Return the [x, y] coordinate for the center point of the cell that contains the specified text.  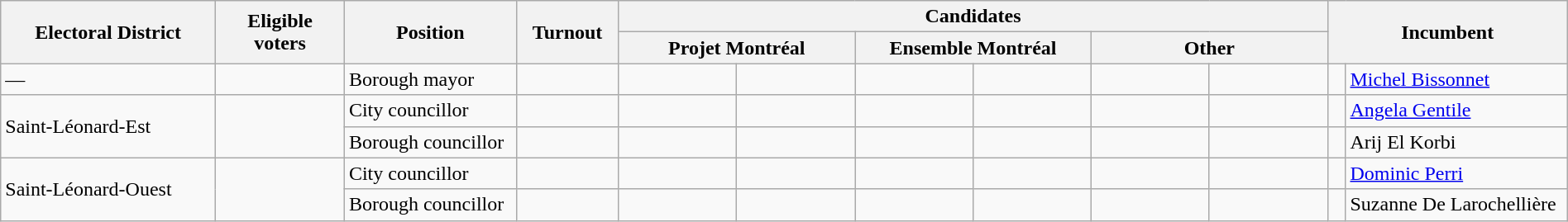
Position [430, 32]
Suzanne De Larochellière [1456, 205]
Saint-Léonard-Ouest [108, 189]
— [108, 79]
Angela Gentile [1456, 111]
Incumbent [1447, 32]
Electoral District [108, 32]
Other [1209, 48]
Candidates [973, 17]
Ensemble Montréal [973, 48]
Dominic Perri [1456, 173]
Projet Montréal [737, 48]
Eligible voters [280, 32]
Michel Bissonnet [1456, 79]
Turnout [567, 32]
Saint-Léonard-Est [108, 126]
Arij El Korbi [1456, 142]
Borough mayor [430, 79]
